Extract the [X, Y] coordinate from the center of the cell holding the provided text.  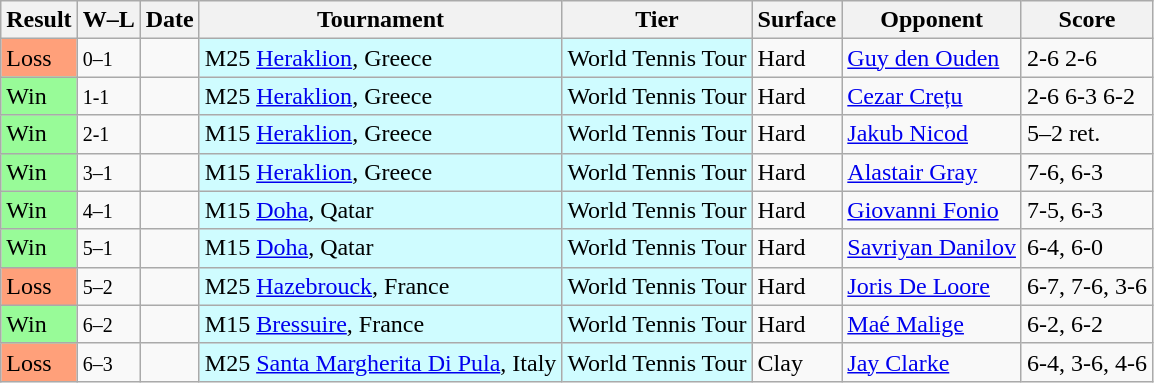
M15 Bressuire, France [380, 324]
Maé Malige [932, 324]
5–1 [108, 248]
Guy den Ouden [932, 58]
6–3 [108, 362]
1-1 [108, 96]
Alastair Gray [932, 172]
2-6 6-3 6-2 [1086, 96]
W–L [108, 20]
6–2 [108, 324]
Joris De Loore [932, 286]
6-7, 7-6, 3-6 [1086, 286]
Giovanni Fonio [932, 210]
5–2 [108, 286]
6-4, 3-6, 4-6 [1086, 362]
Date [170, 20]
6-4, 6-0 [1086, 248]
0–1 [108, 58]
3–1 [108, 172]
5–2 ret. [1086, 134]
Savriyan Danilov [932, 248]
Opponent [932, 20]
Jay Clarke [932, 362]
Tier [657, 20]
Result [39, 20]
Jakub Nicod [932, 134]
6-2, 6-2 [1086, 324]
Cezar Crețu [932, 96]
2-6 2-6 [1086, 58]
Surface [797, 20]
M25 Santa Margherita Di Pula, Italy [380, 362]
Clay [797, 362]
7-5, 6-3 [1086, 210]
4–1 [108, 210]
Score [1086, 20]
Tournament [380, 20]
2-1 [108, 134]
7-6, 6-3 [1086, 172]
M25 Hazebrouck, France [380, 286]
